Detect which cell encompasses the target text, then output its (X, Y) center coordinate. 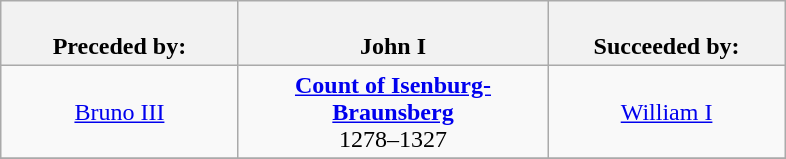
Bruno III (119, 112)
Succeeded by: (667, 34)
Count of Isenburg-Braunsberg1278–1327 (392, 112)
William I (667, 112)
Preceded by: (119, 34)
John I (392, 34)
